Scan for the cell matching the given text and deliver its (x, y) coordinate at center. 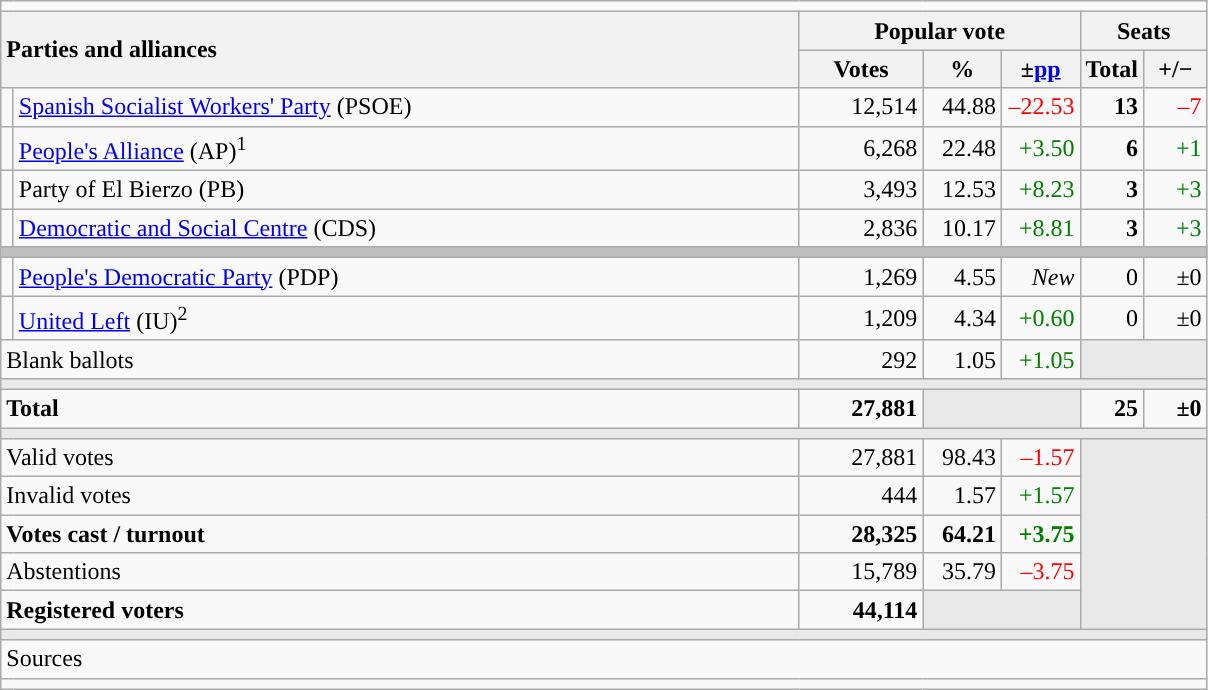
Spanish Socialist Workers' Party (PSOE) (406, 107)
+1.57 (1040, 496)
+8.81 (1040, 228)
Invalid votes (400, 496)
–1.57 (1040, 458)
Votes (861, 69)
Votes cast / turnout (400, 534)
1,209 (861, 318)
12,514 (861, 107)
3,493 (861, 190)
6 (1112, 148)
Party of El Bierzo (PB) (406, 190)
44.88 (962, 107)
Abstentions (400, 572)
+0.60 (1040, 318)
+1 (1176, 148)
6,268 (861, 148)
2,836 (861, 228)
Seats (1144, 31)
1.57 (962, 496)
Sources (604, 659)
Democratic and Social Centre (CDS) (406, 228)
13 (1112, 107)
44,114 (861, 610)
+/− (1176, 69)
Parties and alliances (400, 50)
22.48 (962, 148)
Blank ballots (400, 359)
444 (861, 496)
15,789 (861, 572)
+8.23 (1040, 190)
1.05 (962, 359)
+1.05 (1040, 359)
25 (1112, 408)
Valid votes (400, 458)
292 (861, 359)
64.21 (962, 534)
–22.53 (1040, 107)
Popular vote (940, 31)
+3.75 (1040, 534)
98.43 (962, 458)
United Left (IU)2 (406, 318)
4.34 (962, 318)
35.79 (962, 572)
New (1040, 277)
People's Democratic Party (PDP) (406, 277)
+3.50 (1040, 148)
–7 (1176, 107)
±pp (1040, 69)
1,269 (861, 277)
4.55 (962, 277)
–3.75 (1040, 572)
12.53 (962, 190)
Registered voters (400, 610)
10.17 (962, 228)
People's Alliance (AP)1 (406, 148)
28,325 (861, 534)
% (962, 69)
